Return the [X, Y] coordinate for the center point of the cell that contains the specified text.  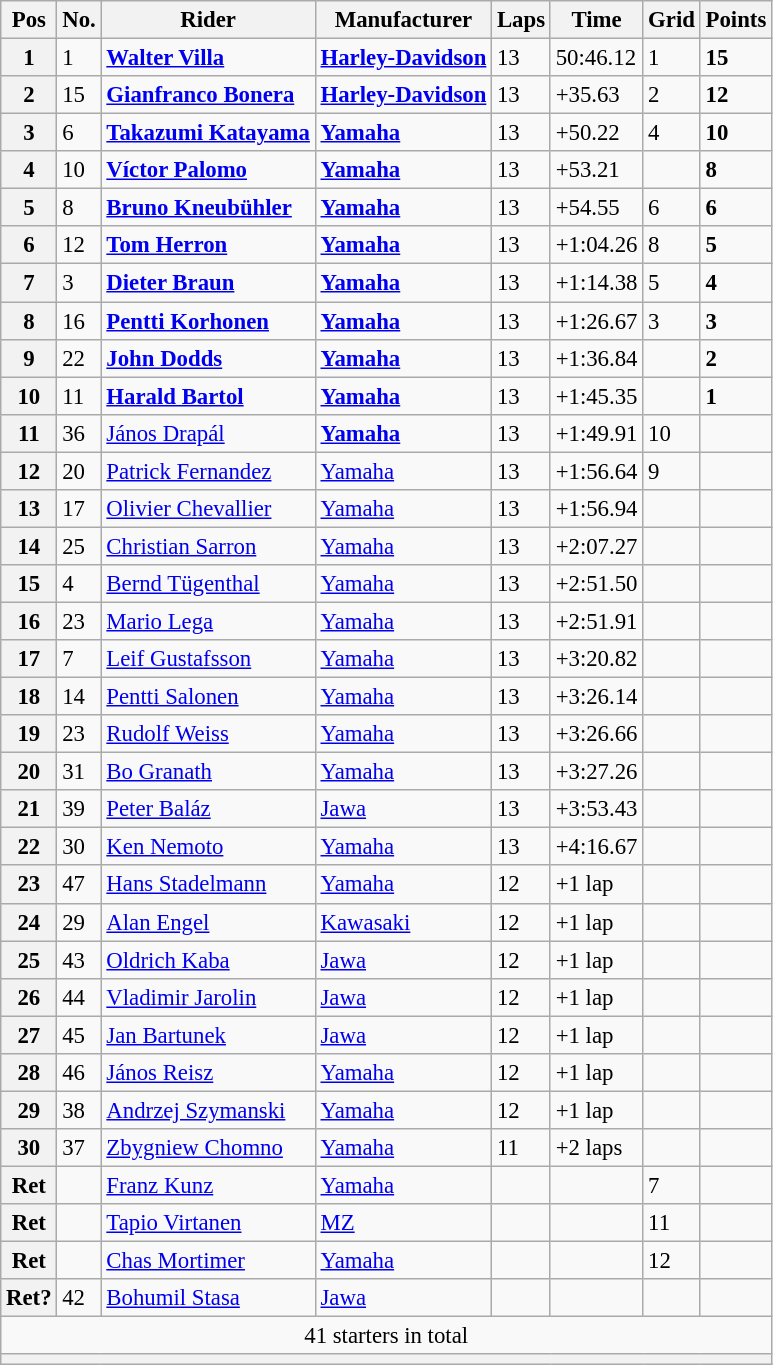
Tapio Virtanen [208, 1223]
Franz Kunz [208, 1185]
Kawasaki [403, 922]
47 [79, 885]
Laps [522, 20]
Zbygniew Chomno [208, 1148]
+2:07.27 [596, 546]
+1:04.26 [596, 245]
+4:16.67 [596, 847]
Hans Stadelmann [208, 885]
Tom Herron [208, 245]
+2:51.91 [596, 621]
No. [79, 20]
45 [79, 1035]
+53.21 [596, 170]
Rudolf Weiss [208, 734]
+1:14.38 [596, 283]
Peter Baláz [208, 809]
János Reisz [208, 1073]
36 [79, 433]
Mario Lega [208, 621]
37 [79, 1148]
41 starters in total [386, 1336]
+1:45.35 [596, 396]
Bernd Tügenthal [208, 584]
Patrick Fernandez [208, 471]
31 [79, 772]
+50.22 [596, 133]
28 [29, 1073]
38 [79, 1110]
43 [79, 960]
+1:36.84 [596, 358]
Chas Mortimer [208, 1261]
Walter Villa [208, 58]
Leif Gustafsson [208, 659]
Takazumi Katayama [208, 133]
Grid [672, 20]
Oldrich Kaba [208, 960]
Jan Bartunek [208, 1035]
Olivier Chevallier [208, 509]
26 [29, 997]
Ken Nemoto [208, 847]
+1:49.91 [596, 433]
+2:51.50 [596, 584]
Time [596, 20]
Ret? [29, 1298]
+54.55 [596, 208]
Gianfranco Bonera [208, 95]
Manufacturer [403, 20]
Bo Granath [208, 772]
Points [736, 20]
Vladimir Jarolin [208, 997]
+2 laps [596, 1148]
Víctor Palomo [208, 170]
Andrzej Szymanski [208, 1110]
19 [29, 734]
24 [29, 922]
18 [29, 697]
Pentti Salonen [208, 697]
János Drapál [208, 433]
Rider [208, 20]
+3:20.82 [596, 659]
Christian Sarron [208, 546]
Alan Engel [208, 922]
Bohumil Stasa [208, 1298]
46 [79, 1073]
+3:53.43 [596, 809]
+3:27.26 [596, 772]
+35.63 [596, 95]
21 [29, 809]
Pentti Korhonen [208, 321]
39 [79, 809]
Harald Bartol [208, 396]
Dieter Braun [208, 283]
Pos [29, 20]
42 [79, 1298]
44 [79, 997]
MZ [403, 1223]
27 [29, 1035]
+1:56.64 [596, 471]
+1:26.67 [596, 321]
+1:56.94 [596, 509]
John Dodds [208, 358]
+3:26.66 [596, 734]
50:46.12 [596, 58]
+3:26.14 [596, 697]
Bruno Kneubühler [208, 208]
